Find where the given text appears and provide that cell's center as (X, Y) coordinate. 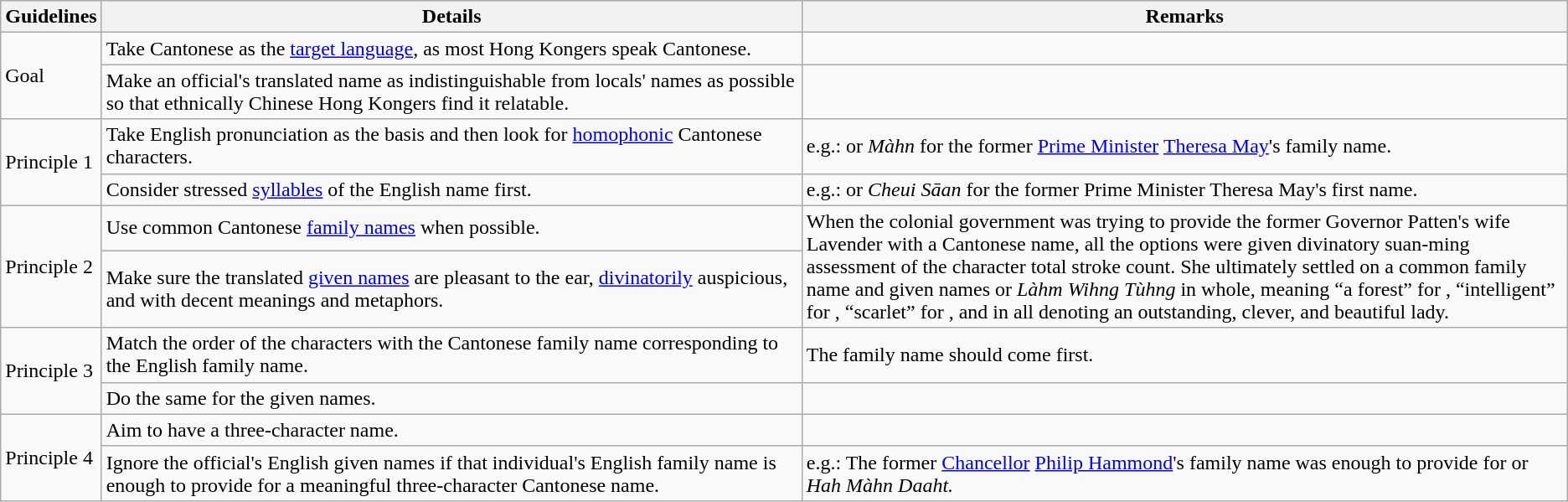
Make sure the translated given names are pleasant to the ear, divinatorily auspicious, and with decent meanings and metaphors. (451, 289)
Make an official's translated name as indistinguishable from locals' names as possible so that ethnically Chinese Hong Kongers find it relatable. (451, 92)
Take Cantonese as the target language, as most Hong Kongers speak Cantonese. (451, 49)
e.g.: The former Chancellor Philip Hammond's family name was enough to provide for or Hah Màhn Daaht. (1184, 473)
Principle 2 (51, 267)
Take English pronunciation as the basis and then look for homophonic Cantonese characters. (451, 146)
Guidelines (51, 17)
Principle 4 (51, 458)
Details (451, 17)
Remarks (1184, 17)
Aim to have a three-character name. (451, 430)
The family name should come first. (1184, 355)
Use common Cantonese family names when possible. (451, 228)
e.g.: or Màhn for the former Prime Minister Theresa May's family name. (1184, 146)
Goal (51, 75)
Match the order of the characters with the Cantonese family name corresponding to the English family name. (451, 355)
Principle 1 (51, 163)
Do the same for the given names. (451, 398)
Consider stressed syllables of the English name first. (451, 189)
Principle 3 (51, 370)
e.g.: or Cheui Sāan for the former Prime Minister Theresa May's first name. (1184, 189)
